From the cell containing the given text, extract its center point as [X, Y] coordinate. 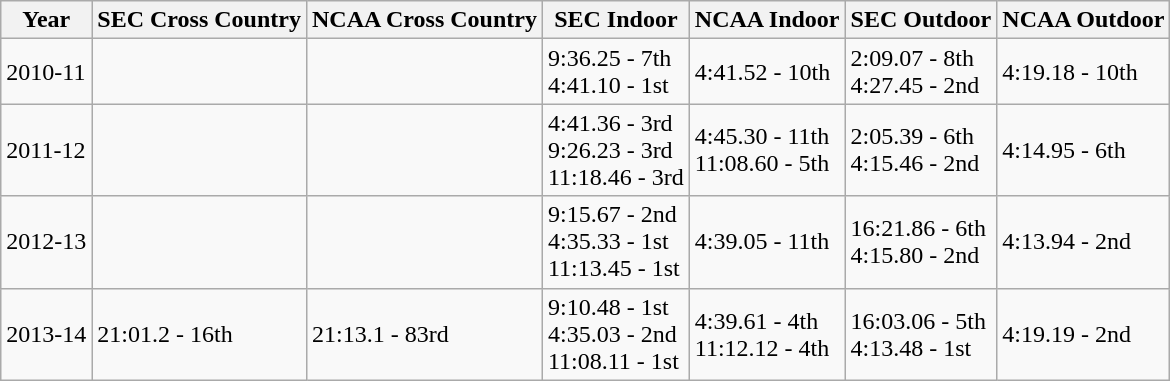
2013-14 [46, 334]
4:45.30 - 11th11:08.60 - 5th [767, 150]
SEC Indoor [616, 20]
Year [46, 20]
SEC Outdoor [921, 20]
NCAA Cross Country [424, 20]
NCAA Indoor [767, 20]
9:15.67 - 2nd4:35.33 - 1st11:13.45 - 1st [616, 242]
SEC Cross Country [200, 20]
2:09.07 - 8th4:27.45 - 2nd [921, 72]
4:13.94 - 2nd [1084, 242]
4:39.05 - 11th [767, 242]
21:13.1 - 83rd [424, 334]
NCAA Outdoor [1084, 20]
4:14.95 - 6th [1084, 150]
4:41.52 - 10th [767, 72]
4:19.19 - 2nd [1084, 334]
2010-11 [46, 72]
2012-13 [46, 242]
16:03.06 - 5th4:13.48 - 1st [921, 334]
9:36.25 - 7th4:41.10 - 1st [616, 72]
2:05.39 - 6th4:15.46 - 2nd [921, 150]
2011-12 [46, 150]
9:10.48 - 1st4:35.03 - 2nd11:08.11 - 1st [616, 334]
21:01.2 - 16th [200, 334]
4:39.61 - 4th11:12.12 - 4th [767, 334]
4:19.18 - 10th [1084, 72]
4:41.36 - 3rd9:26.23 - 3rd11:18.46 - 3rd [616, 150]
16:21.86 - 6th4:15.80 - 2nd [921, 242]
